Identify which cell holds the provided text, then report its [X, Y] central coordinate. 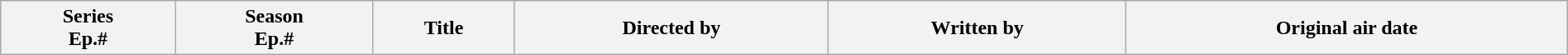
Original air date [1347, 28]
Title [443, 28]
Directed by [672, 28]
SeriesEp.# [88, 28]
SeasonEp.# [275, 28]
Written by [978, 28]
